Search for the cell housing the specified text and yield its (x, y) center coordinate. 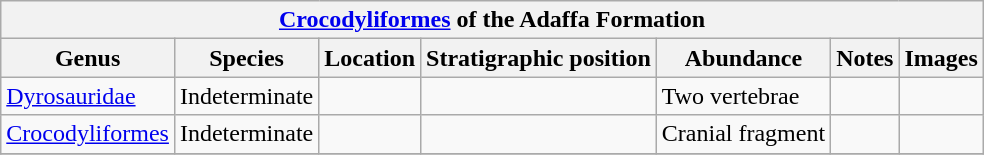
Stratigraphic position (539, 58)
Images (941, 58)
Notes (865, 58)
Abundance (743, 58)
Species (246, 58)
Location (370, 58)
Crocodyliformes of the Adaffa Formation (492, 20)
Cranial fragment (743, 134)
Crocodyliformes (88, 134)
Two vertebrae (743, 96)
Dyrosauridae (88, 96)
Genus (88, 58)
